Find where the given text appears and provide that cell's center as (X, Y) coordinate. 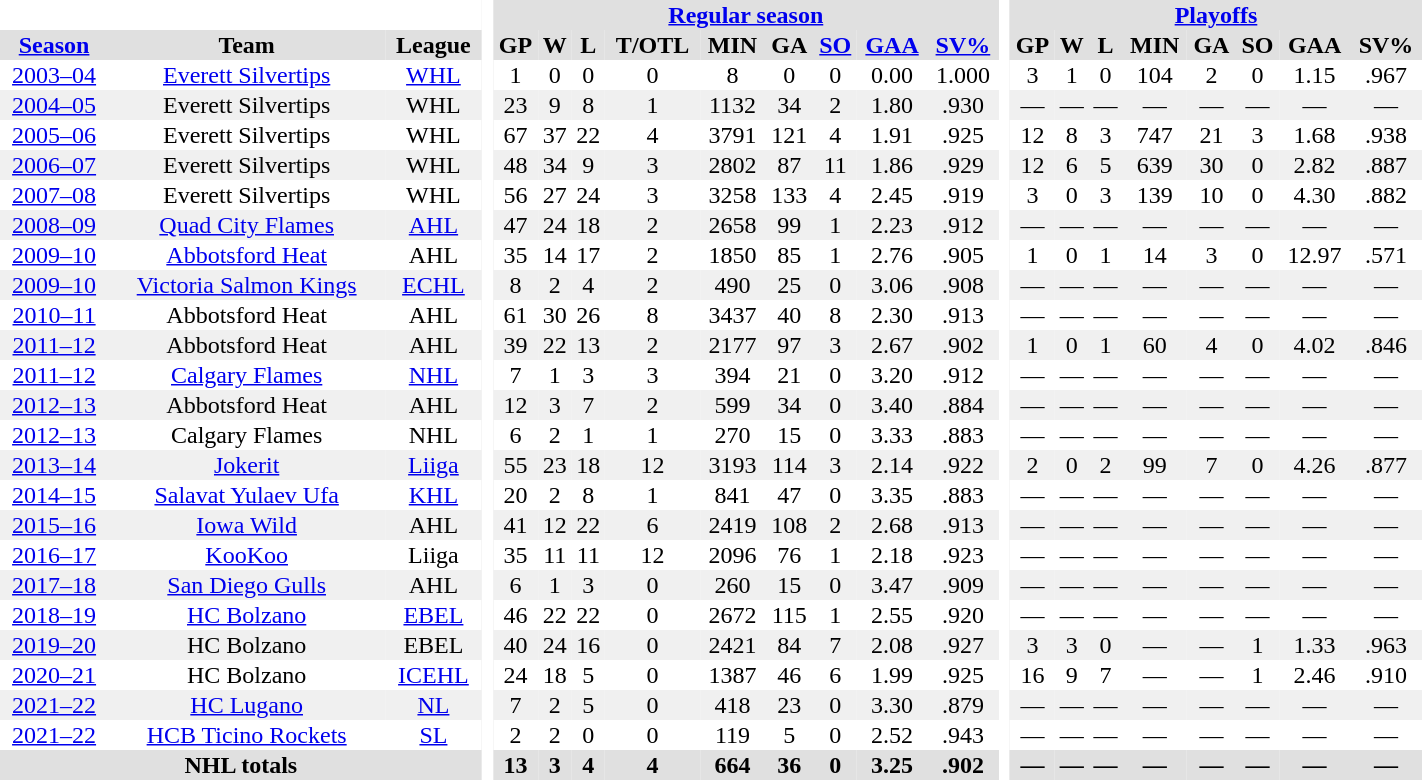
1.80 (892, 105)
41 (516, 525)
.920 (963, 615)
Iowa Wild (246, 525)
36 (789, 765)
KHL (434, 495)
2006–07 (54, 165)
841 (732, 495)
.929 (963, 165)
2007–08 (54, 195)
2802 (732, 165)
Season (54, 45)
T/OTL (652, 45)
104 (1154, 75)
NL (434, 705)
133 (789, 195)
1.15 (1314, 75)
664 (732, 765)
121 (789, 135)
4.30 (1314, 195)
1.99 (892, 675)
1.33 (1314, 645)
27 (555, 195)
2013–14 (54, 465)
Quad City Flames (246, 225)
2.30 (892, 315)
2017–18 (54, 585)
2177 (732, 345)
.930 (963, 105)
394 (732, 375)
1850 (732, 255)
2003–04 (54, 75)
0.00 (892, 75)
4.26 (1314, 465)
114 (789, 465)
.846 (1386, 345)
108 (789, 525)
139 (1154, 195)
3.33 (892, 435)
2018–19 (54, 615)
2.55 (892, 615)
3.40 (892, 405)
.877 (1386, 465)
ICEHL (434, 675)
76 (789, 555)
.967 (1386, 75)
3791 (732, 135)
.887 (1386, 165)
2004–05 (54, 105)
.923 (963, 555)
67 (516, 135)
1132 (732, 105)
3193 (732, 465)
2010–11 (54, 315)
260 (732, 585)
2658 (732, 225)
2421 (732, 645)
48 (516, 165)
2672 (732, 615)
.879 (963, 705)
20 (516, 495)
Team (246, 45)
2.45 (892, 195)
60 (1154, 345)
Regular season (746, 15)
1.86 (892, 165)
1387 (732, 675)
2.18 (892, 555)
.909 (963, 585)
.884 (963, 405)
599 (732, 405)
2014–15 (54, 495)
.943 (963, 735)
Jokerit (246, 465)
3.30 (892, 705)
.908 (963, 285)
.882 (1386, 195)
2096 (732, 555)
2015–16 (54, 525)
3437 (732, 315)
League (434, 45)
37 (555, 135)
1.000 (963, 75)
.910 (1386, 675)
2008–09 (54, 225)
.963 (1386, 645)
ECHL (434, 285)
.927 (963, 645)
HCB Ticino Rockets (246, 735)
10 (1211, 195)
.919 (963, 195)
17 (589, 255)
270 (732, 435)
2016–17 (54, 555)
84 (789, 645)
3.47 (892, 585)
85 (789, 255)
SL (434, 735)
418 (732, 705)
2005–06 (54, 135)
3.20 (892, 375)
.571 (1386, 255)
490 (732, 285)
3258 (732, 195)
1.68 (1314, 135)
.905 (963, 255)
2019–20 (54, 645)
NHL totals (241, 765)
87 (789, 165)
2.46 (1314, 675)
San Diego Gulls (246, 585)
HC Lugano (246, 705)
3.35 (892, 495)
2419 (732, 525)
2.82 (1314, 165)
2.68 (892, 525)
Victoria Salmon Kings (246, 285)
56 (516, 195)
3.06 (892, 285)
2.67 (892, 345)
2.08 (892, 645)
1.91 (892, 135)
KooKoo (246, 555)
3.25 (892, 765)
2.52 (892, 735)
12.97 (1314, 255)
Playoffs (1216, 15)
25 (789, 285)
97 (789, 345)
61 (516, 315)
119 (732, 735)
.922 (963, 465)
2.14 (892, 465)
55 (516, 465)
2.23 (892, 225)
39 (516, 345)
2.76 (892, 255)
747 (1154, 135)
26 (589, 315)
4.02 (1314, 345)
2020–21 (54, 675)
639 (1154, 165)
Salavat Yulaev Ufa (246, 495)
115 (789, 615)
.938 (1386, 135)
